Detect which cell encompasses the target text, then output its (X, Y) center coordinate. 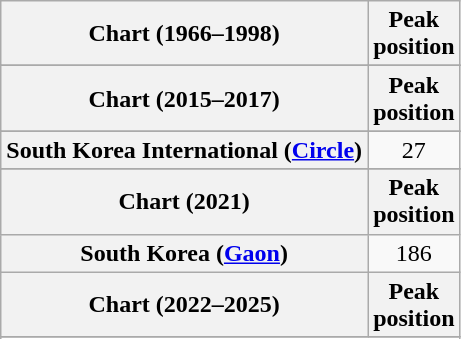
Chart (2021) (184, 202)
27 (414, 150)
Chart (2022–2025) (184, 304)
South Korea International (Circle) (184, 150)
South Korea (Gaon) (184, 253)
186 (414, 253)
Chart (1966–1998) (184, 34)
Chart (2015–2017) (184, 98)
